Determine the [X, Y] coordinate at the center of the cell enclosing the given text.  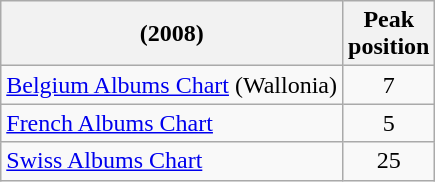
7 [389, 85]
25 [389, 161]
5 [389, 123]
Peakposition [389, 34]
Belgium Albums Chart (Wallonia) [172, 85]
French Albums Chart [172, 123]
(2008) [172, 34]
Swiss Albums Chart [172, 161]
